Find where the given text appears and provide that cell's center as [X, Y] coordinate. 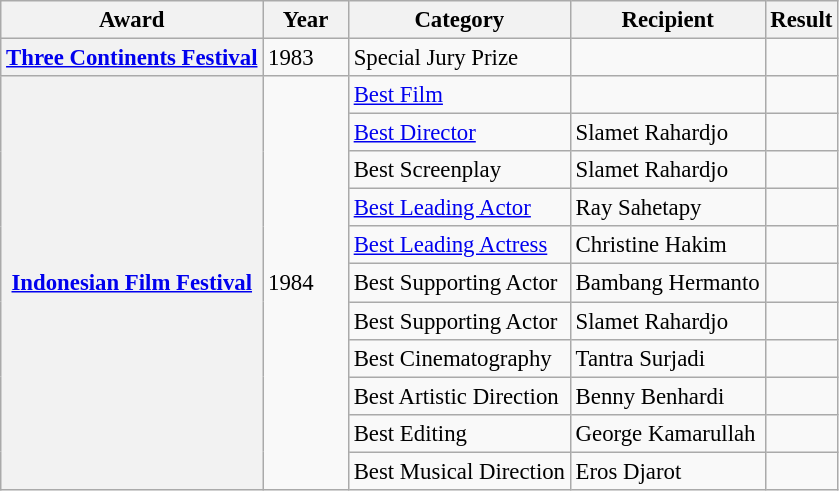
Award [132, 20]
Best Film [459, 95]
1984 [306, 283]
Best Screenplay [459, 170]
Indonesian Film Festival [132, 283]
Christine Hakim [668, 245]
Benny Benhardi [668, 396]
Best Cinematography [459, 358]
Best Director [459, 133]
Tantra Surjadi [668, 358]
Ray Sahetapy [668, 208]
Category [459, 20]
George Kamarullah [668, 433]
Recipient [668, 20]
Year [306, 20]
Bambang Hermanto [668, 283]
Best Leading Actor [459, 208]
Result [802, 20]
1983 [306, 58]
Best Musical Direction [459, 471]
Special Jury Prize [459, 58]
Eros Djarot [668, 471]
Best Artistic Direction [459, 396]
Best Editing [459, 433]
Three Continents Festival [132, 58]
Best Leading Actress [459, 245]
